Output the [x, y] coordinate of the center of the cell containing the given text.  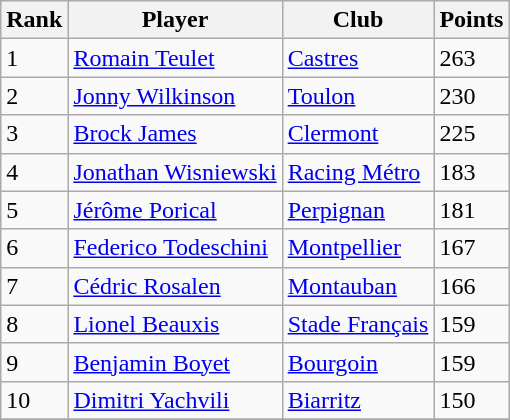
Jérôme Porical [175, 210]
Dimitri Yachvili [175, 400]
7 [34, 286]
8 [34, 324]
Lionel Beauxis [175, 324]
1 [34, 58]
Romain Teulet [175, 58]
Brock James [175, 134]
166 [472, 286]
6 [34, 248]
Federico Todeschini [175, 248]
3 [34, 134]
167 [472, 248]
9 [34, 362]
Points [472, 20]
4 [34, 172]
Benjamin Boyet [175, 362]
Rank [34, 20]
263 [472, 58]
Toulon [358, 96]
Clermont [358, 134]
Bourgoin [358, 362]
Castres [358, 58]
Stade Français [358, 324]
Racing Métro [358, 172]
Perpignan [358, 210]
Montpellier [358, 248]
Cédric Rosalen [175, 286]
2 [34, 96]
Jonathan Wisniewski [175, 172]
Biarritz [358, 400]
181 [472, 210]
Montauban [358, 286]
230 [472, 96]
Jonny Wilkinson [175, 96]
150 [472, 400]
Player [175, 20]
183 [472, 172]
5 [34, 210]
Club [358, 20]
225 [472, 134]
10 [34, 400]
